Capture the cell that displays the provided text and extract its (x, y) central coordinate. 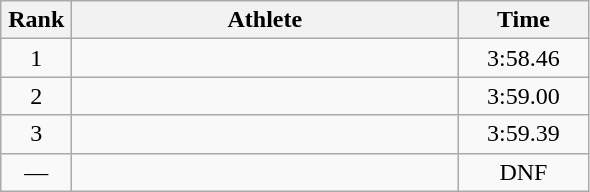
3:59.00 (524, 96)
— (36, 172)
3:59.39 (524, 134)
2 (36, 96)
3 (36, 134)
Time (524, 20)
Athlete (265, 20)
DNF (524, 172)
1 (36, 58)
Rank (36, 20)
3:58.46 (524, 58)
